Search for the cell housing the specified text and yield its (X, Y) center coordinate. 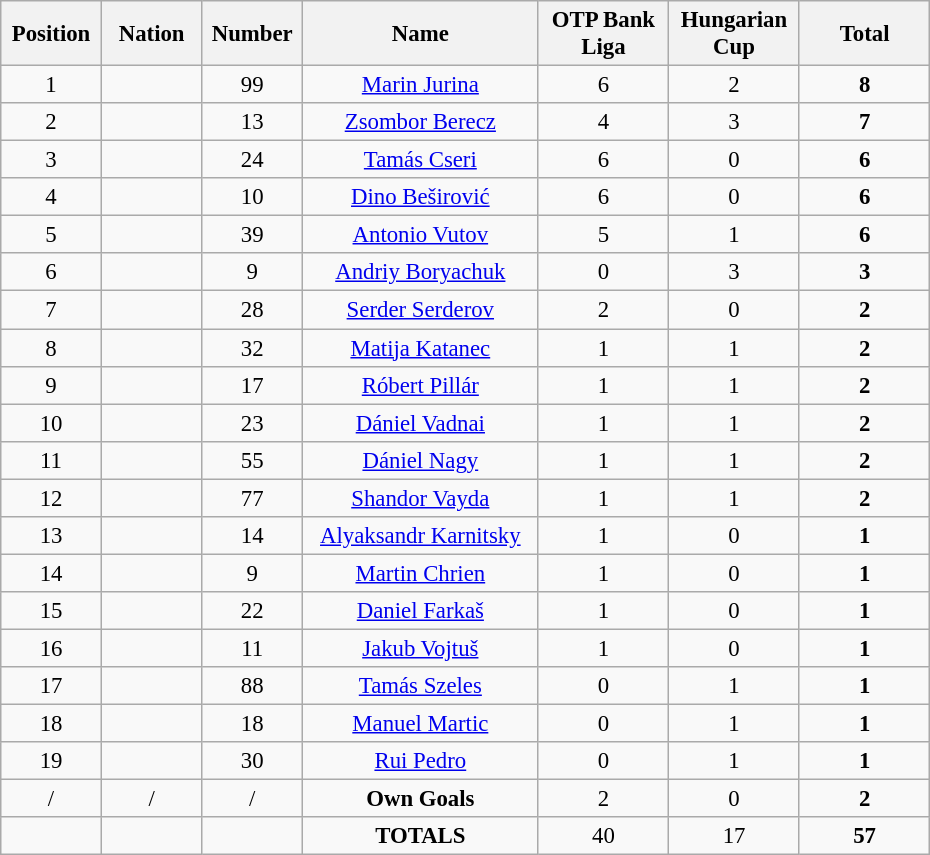
40 (604, 836)
Dániel Vadnai (421, 423)
Position (52, 34)
Hungarian Cup (734, 34)
Manuel Martic (421, 724)
OTP Bank Liga (604, 34)
57 (864, 836)
28 (252, 310)
30 (252, 761)
Tamás Szeles (421, 686)
Total (864, 34)
88 (252, 686)
Dino Beširović (421, 197)
Shandor Vayda (421, 498)
12 (52, 498)
Antonio Vutov (421, 235)
Nation (152, 34)
Number (252, 34)
Own Goals (421, 799)
Andriy Boryachuk (421, 273)
Zsombor Berecz (421, 122)
15 (52, 611)
Daniel Farkaš (421, 611)
24 (252, 160)
39 (252, 235)
Tamás Cseri (421, 160)
Matija Katanec (421, 348)
99 (252, 85)
19 (52, 761)
23 (252, 423)
32 (252, 348)
22 (252, 611)
Dániel Nagy (421, 460)
Name (421, 34)
Jakub Vojtuš (421, 648)
Serder Serderov (421, 310)
55 (252, 460)
77 (252, 498)
Róbert Pillár (421, 385)
Alyaksandr Karnitsky (421, 536)
Marin Jurina (421, 85)
TOTALS (421, 836)
Rui Pedro (421, 761)
16 (52, 648)
Martin Chrien (421, 573)
